Provide the [X, Y] coordinate of the cell's center where the given text is located.  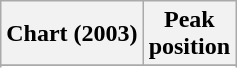
Chart (2003) [72, 34]
Peakposition [189, 34]
